Return the [x, y] coordinate for the center point of the cell that contains the specified text.  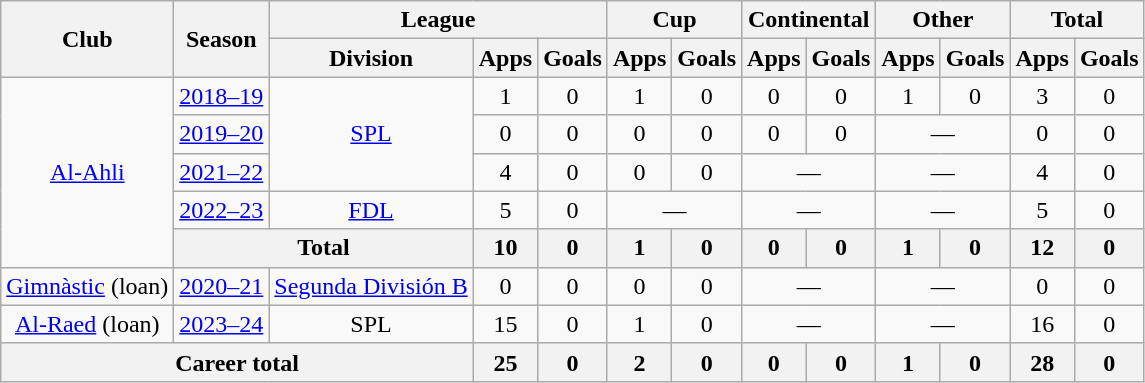
2 [639, 362]
FDL [371, 210]
2020–21 [222, 286]
3 [1042, 96]
Other [943, 20]
League [438, 20]
Club [88, 39]
25 [505, 362]
Al-Ahli [88, 172]
2018–19 [222, 96]
Division [371, 58]
2023–24 [222, 324]
15 [505, 324]
Season [222, 39]
Al-Raed (loan) [88, 324]
12 [1042, 248]
Gimnàstic (loan) [88, 286]
2021–22 [222, 172]
28 [1042, 362]
2022–23 [222, 210]
Segunda División B [371, 286]
Career total [237, 362]
10 [505, 248]
2019–20 [222, 134]
16 [1042, 324]
Cup [674, 20]
Continental [809, 20]
